Locate the cell with the specified text and output its [X, Y] center coordinate. 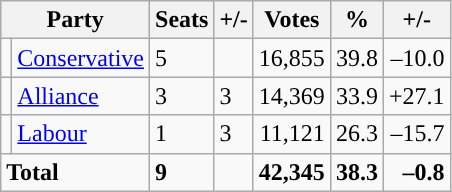
16,855 [292, 58]
Votes [292, 20]
39.8 [356, 58]
14,369 [292, 96]
Seats [182, 20]
+27.1 [416, 96]
Total [76, 172]
5 [182, 58]
% [356, 20]
42,345 [292, 172]
Conservative [81, 58]
–10.0 [416, 58]
33.9 [356, 96]
Alliance [81, 96]
Party [76, 20]
26.3 [356, 134]
1 [182, 134]
11,121 [292, 134]
Labour [81, 134]
9 [182, 172]
–15.7 [416, 134]
–0.8 [416, 172]
38.3 [356, 172]
